Provide the (x, y) coordinate of the cell's center where the given text is located.  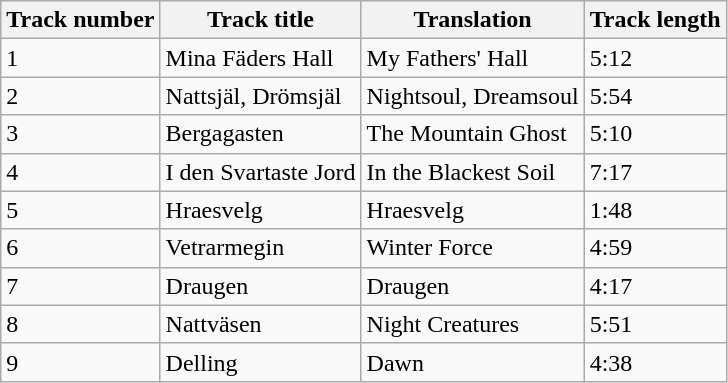
4:38 (655, 362)
I den Svartaste Jord (260, 172)
4:59 (655, 248)
3 (80, 134)
7 (80, 286)
The Mountain Ghost (472, 134)
Vetrarmegin (260, 248)
Night Creatures (472, 324)
Nattsjäl, Drömsjäl (260, 96)
5 (80, 210)
Mina Fäders Hall (260, 58)
9 (80, 362)
Bergagasten (260, 134)
Nattväsen (260, 324)
Nightsoul, Dreamsoul (472, 96)
8 (80, 324)
5:12 (655, 58)
4:17 (655, 286)
5:54 (655, 96)
5:51 (655, 324)
2 (80, 96)
Delling (260, 362)
1 (80, 58)
Track number (80, 20)
Track title (260, 20)
Dawn (472, 362)
In the Blackest Soil (472, 172)
6 (80, 248)
5:10 (655, 134)
My Fathers' Hall (472, 58)
7:17 (655, 172)
1:48 (655, 210)
Translation (472, 20)
Winter Force (472, 248)
4 (80, 172)
Track length (655, 20)
